From the cell containing the given text, extract its center point as (x, y) coordinate. 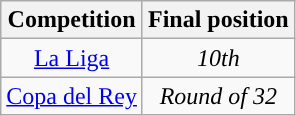
10th (218, 58)
Copa del Rey (72, 96)
Final position (218, 20)
Round of 32 (218, 96)
Competition (72, 20)
La Liga (72, 58)
